Return the [X, Y] coordinate for the center point of the cell that contains the specified text.  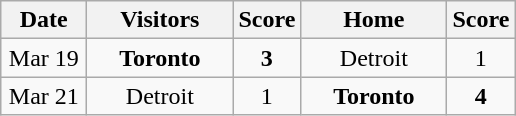
3 [267, 58]
Visitors [160, 20]
Date [44, 20]
Mar 19 [44, 58]
Home [374, 20]
4 [481, 96]
Mar 21 [44, 96]
